Locate the cell with the specified text and output its [x, y] center coordinate. 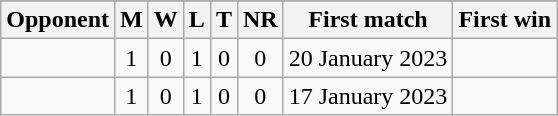
First match [368, 20]
Opponent [58, 20]
L [196, 20]
M [132, 20]
T [224, 20]
20 January 2023 [368, 58]
NR [260, 20]
W [166, 20]
17 January 2023 [368, 96]
First win [505, 20]
